Find where the given text appears and provide that cell's center as (X, Y) coordinate. 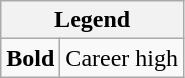
Legend (92, 20)
Bold (30, 58)
Career high (122, 58)
